Search for the cell housing the specified text and yield its [x, y] center coordinate. 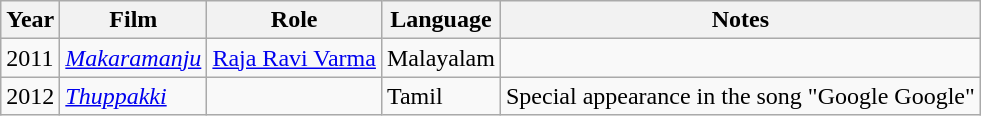
Year [30, 20]
Role [294, 20]
Language [440, 20]
2011 [30, 58]
Makaramanju [134, 58]
Malayalam [440, 58]
Raja Ravi Varma [294, 58]
2012 [30, 96]
Special appearance in the song "Google Google" [740, 96]
Film [134, 20]
Notes [740, 20]
Thuppakki [134, 96]
Tamil [440, 96]
